Detect which cell encompasses the target text, then output its [x, y] center coordinate. 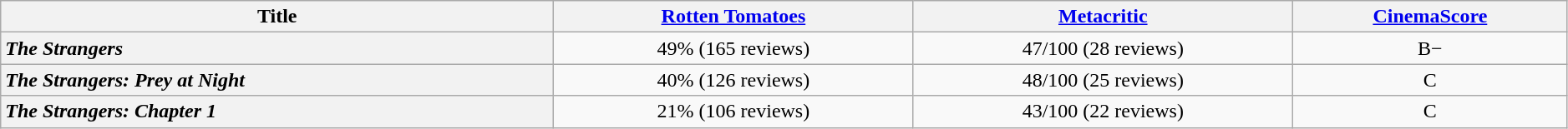
CinemaScore [1430, 17]
49% (165 reviews) [733, 48]
Title [277, 17]
21% (106 reviews) [733, 112]
Metacritic [1103, 17]
B− [1430, 48]
The Strangers: Chapter 1 [277, 112]
The Strangers [277, 48]
47/100 (28 reviews) [1103, 48]
43/100 (22 reviews) [1103, 112]
Rotten Tomatoes [733, 17]
48/100 (25 reviews) [1103, 80]
The Strangers: Prey at Night [277, 80]
40% (126 reviews) [733, 80]
